From the cell containing the given text, extract its center point as [X, Y] coordinate. 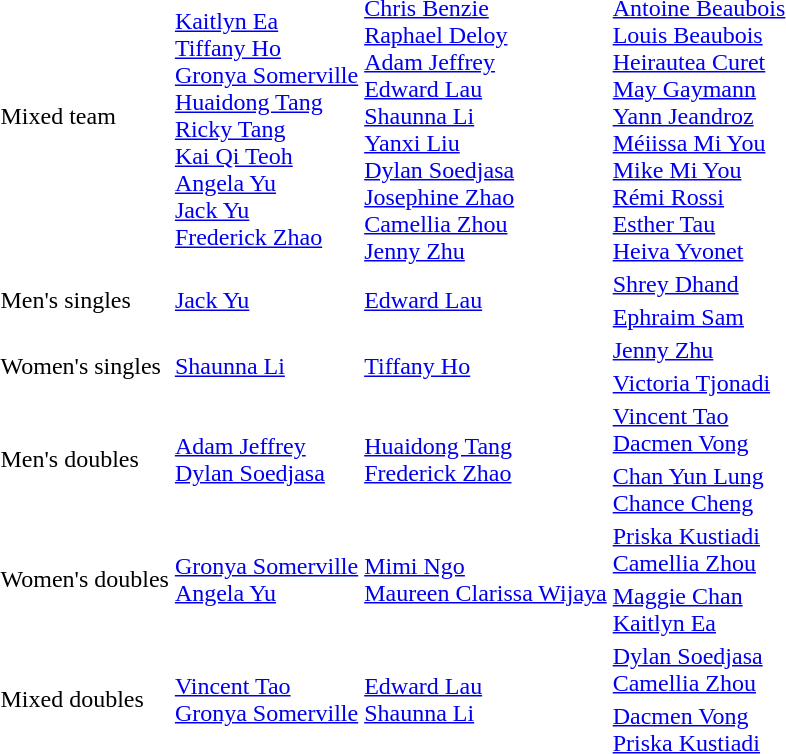
Mimi Ngo Maureen Clarissa Wijaya [486, 580]
Huaidong Tang Frederick Zhao [486, 460]
Shaunna Li [266, 366]
Jack Yu [266, 300]
Edward Lau [486, 300]
Gronya Somerville Angela Yu [266, 580]
Tiffany Ho [486, 366]
Adam Jeffrey Dylan Soedjasa [266, 460]
